Return [X, Y] of the center of cell containing provided text 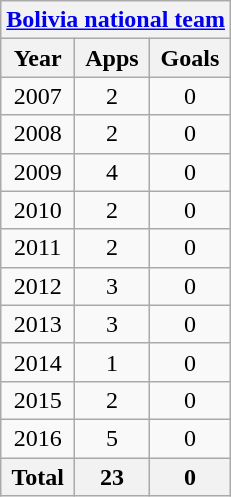
Apps [112, 58]
Year [38, 58]
2012 [38, 286]
1 [112, 362]
2007 [38, 96]
Bolivia national team [116, 20]
2010 [38, 210]
5 [112, 438]
2009 [38, 172]
2008 [38, 134]
2014 [38, 362]
Goals [190, 58]
2013 [38, 324]
2011 [38, 248]
2016 [38, 438]
23 [112, 477]
2015 [38, 400]
Total [38, 477]
4 [112, 172]
